Scan for the cell matching the given text and deliver its [x, y] coordinate at center. 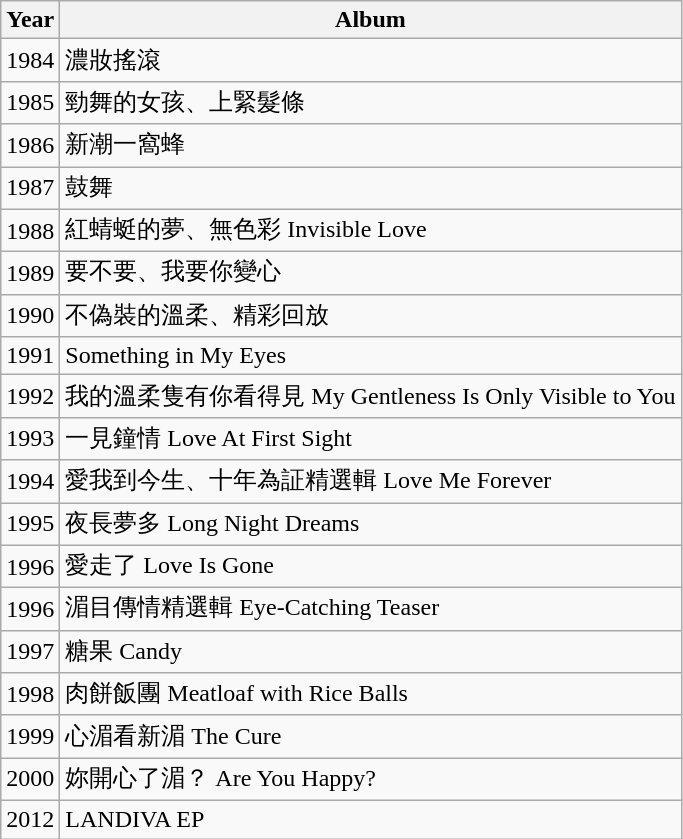
1994 [30, 482]
Year [30, 20]
我的溫柔隻有你看得見 My Gentleness Is Only Visible to You [370, 396]
1999 [30, 736]
夜長夢多 Long Night Dreams [370, 524]
LANDIVA EP [370, 819]
濃妝搖滾 [370, 60]
1991 [30, 356]
Album [370, 20]
糖果 Candy [370, 652]
1995 [30, 524]
1990 [30, 316]
1986 [30, 146]
心湄看新湄 The Cure [370, 736]
要不要、我要你變心 [370, 274]
湄目傳情精選輯 Eye-Catching Teaser [370, 610]
肉餅飯團 Meatloaf with Rice Balls [370, 694]
1998 [30, 694]
1993 [30, 438]
Something in My Eyes [370, 356]
1987 [30, 188]
1989 [30, 274]
1997 [30, 652]
1988 [30, 230]
新潮一窩蜂 [370, 146]
紅蜻蜓的夢、無色彩 Invisible Love [370, 230]
愛走了 Love Is Gone [370, 566]
愛我到今生、十年為証精選輯 Love Me Forever [370, 482]
鼓舞 [370, 188]
2000 [30, 780]
一見鐘情 Love At First Sight [370, 438]
2012 [30, 819]
1984 [30, 60]
勁舞的女孩、上緊髮條 [370, 102]
妳開心了湄？ Are You Happy? [370, 780]
1992 [30, 396]
1985 [30, 102]
不偽裝的溫柔、精彩回放 [370, 316]
